Provide the (X, Y) coordinate of the cell's center where the given text is located.  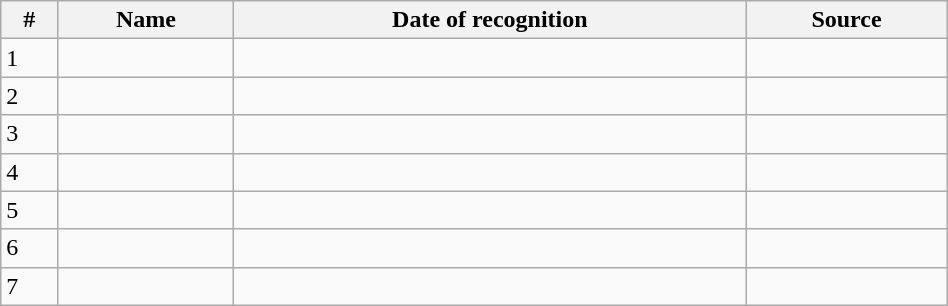
3 (30, 134)
6 (30, 248)
Name (146, 20)
7 (30, 286)
Date of recognition (490, 20)
# (30, 20)
1 (30, 58)
2 (30, 96)
4 (30, 172)
5 (30, 210)
Source (846, 20)
